For the text-containing cell, return its midpoint in [x, y] coordinate format. 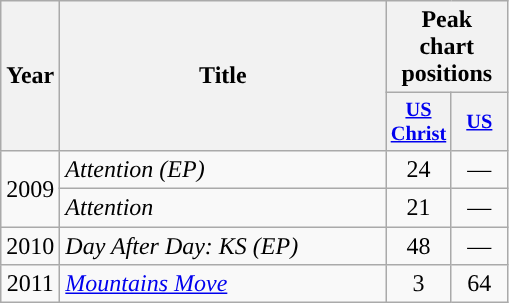
Attention (EP) [223, 169]
Mountains Move [223, 284]
24 [418, 169]
3 [418, 284]
2009 [30, 188]
Year [30, 76]
21 [418, 208]
Attention [223, 208]
Day After Day: KS (EP) [223, 246]
US [480, 122]
2011 [30, 284]
Title [223, 76]
64 [480, 284]
Peak chart positions [447, 47]
USChrist [418, 122]
2010 [30, 246]
48 [418, 246]
